Extract the [x, y] coordinate from the center of the cell holding the provided text.  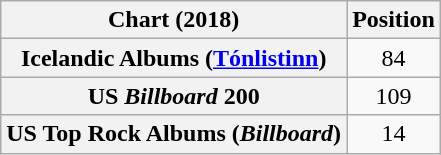
109 [394, 96]
Chart (2018) [174, 20]
US Billboard 200 [174, 96]
84 [394, 58]
Position [394, 20]
Icelandic Albums (Tónlistinn) [174, 58]
14 [394, 134]
US Top Rock Albums (Billboard) [174, 134]
